Return the (x, y) coordinate for the center point of the cell that contains the specified text.  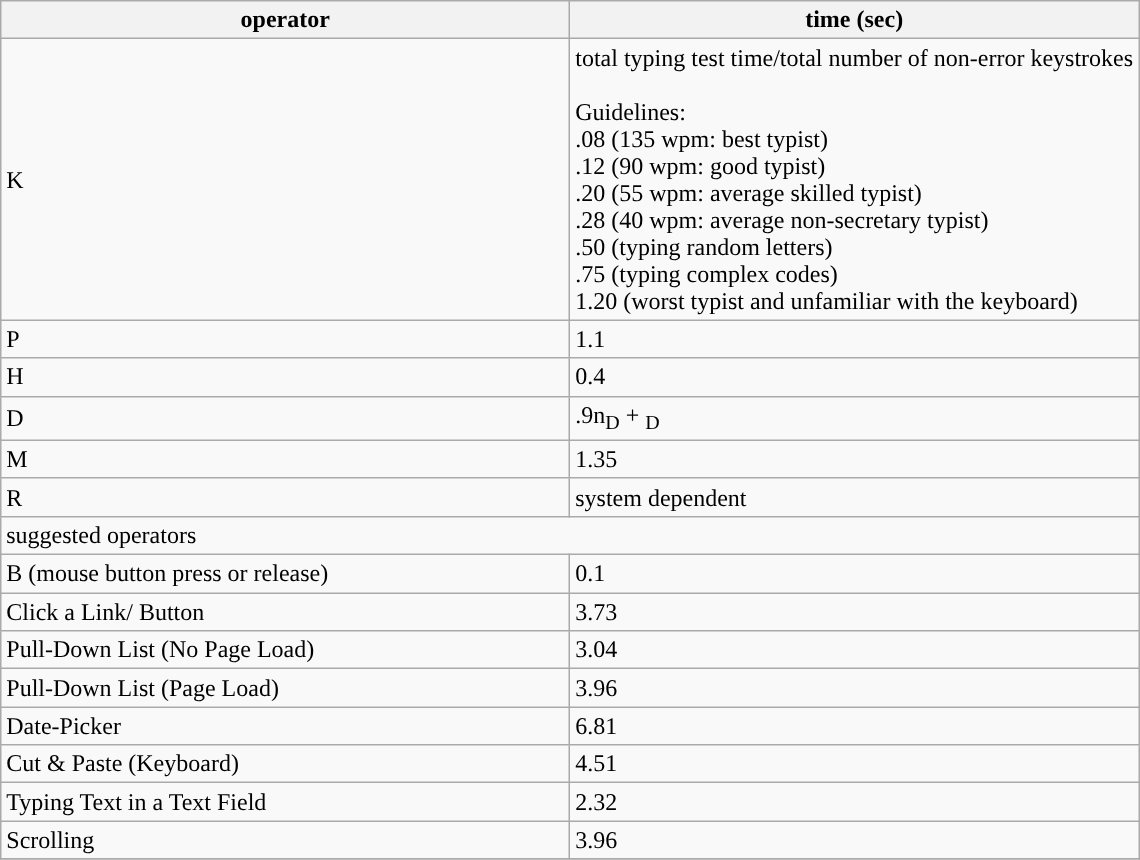
3.73 (854, 612)
Cut & Paste (Keyboard) (286, 764)
R (286, 497)
K (286, 180)
Click a Link/ Button (286, 612)
0.4 (854, 377)
H (286, 377)
D (286, 418)
M (286, 459)
Pull-Down List (No Page Load) (286, 650)
operator (286, 20)
.9nD + D (854, 418)
0.1 (854, 574)
3.04 (854, 650)
Date-Picker (286, 726)
Scrolling (286, 840)
suggested operators (570, 535)
1.1 (854, 339)
system dependent (854, 497)
B (mouse button press or release) (286, 574)
time (sec) (854, 20)
6.81 (854, 726)
Pull-Down List (Page Load) (286, 688)
2.32 (854, 802)
P (286, 339)
1.35 (854, 459)
4.51 (854, 764)
Typing Text in a Text Field (286, 802)
